Return [X, Y] of the center of cell containing provided text 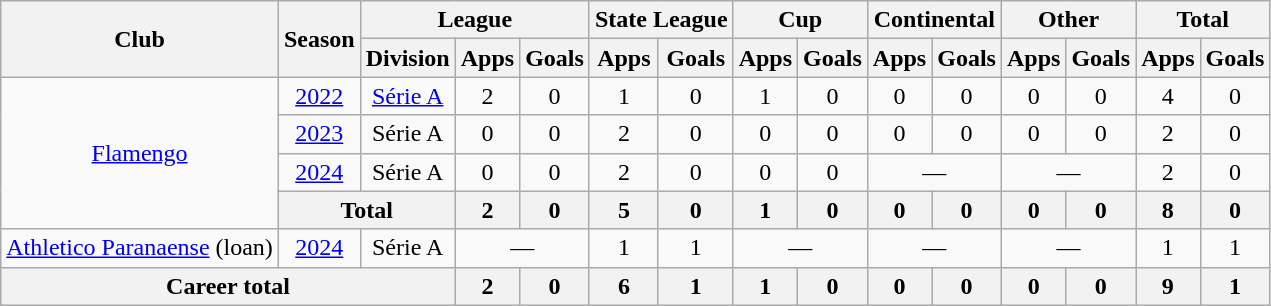
State League [661, 20]
Division [408, 58]
9 [1168, 286]
2023 [319, 134]
4 [1168, 96]
Club [140, 39]
Other [1068, 20]
Flamengo [140, 153]
2022 [319, 96]
League [474, 20]
Career total [228, 286]
Athletico Paranaense (loan) [140, 248]
8 [1168, 210]
Cup [800, 20]
Continental [934, 20]
Season [319, 39]
6 [624, 286]
5 [624, 210]
